Return the [X, Y] coordinate for the center point of the cell that contains the specified text.  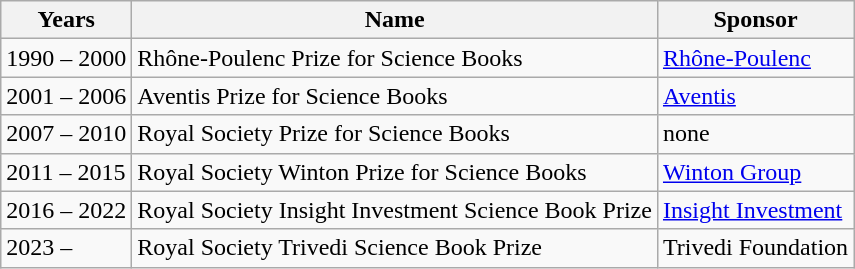
2011 – 2015 [66, 172]
Rhône-Poulenc Prize for Science Books [395, 58]
Royal Society Prize for Science Books [395, 134]
Years [66, 20]
Royal Society Trivedi Science Book Prize [395, 248]
2001 – 2006 [66, 96]
Aventis Prize for Science Books [395, 96]
none [755, 134]
Royal Society Insight Investment Science Book Prize [395, 210]
Insight Investment [755, 210]
Rhône-Poulenc [755, 58]
Name [395, 20]
2016 – 2022 [66, 210]
Royal Society Winton Prize for Science Books [395, 172]
Trivedi Foundation [755, 248]
2007 – 2010 [66, 134]
1990 – 2000 [66, 58]
Sponsor [755, 20]
Aventis [755, 96]
2023 – [66, 248]
Winton Group [755, 172]
